Detect which cell encompasses the target text, then output its (x, y) center coordinate. 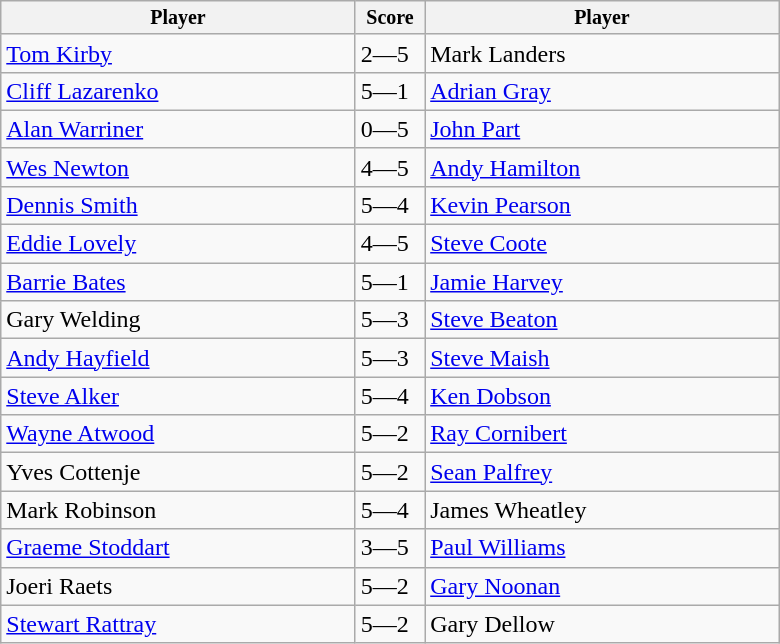
Steve Beaton (602, 320)
Yves Cottenje (178, 472)
Ken Dobson (602, 396)
Paul Williams (602, 548)
Dennis Smith (178, 205)
Tom Kirby (178, 53)
2—5 (390, 53)
Alan Warriner (178, 129)
Gary Dellow (602, 624)
Mark Landers (602, 53)
Eddie Lovely (178, 244)
Ray Cornibert (602, 434)
James Wheatley (602, 510)
John Part (602, 129)
Andy Hayfield (178, 358)
Wes Newton (178, 167)
0—5 (390, 129)
Steve Alker (178, 396)
Adrian Gray (602, 91)
Cliff Lazarenko (178, 91)
Gary Noonan (602, 586)
Kevin Pearson (602, 205)
Gary Welding (178, 320)
Mark Robinson (178, 510)
Joeri Raets (178, 586)
3—5 (390, 548)
Steve Coote (602, 244)
Score (390, 18)
Stewart Rattray (178, 624)
Andy Hamilton (602, 167)
Sean Palfrey (602, 472)
Graeme Stoddart (178, 548)
Jamie Harvey (602, 282)
Steve Maish (602, 358)
Wayne Atwood (178, 434)
Barrie Bates (178, 282)
